Provide the (X, Y) coordinate of the cell's center where the given text is located.  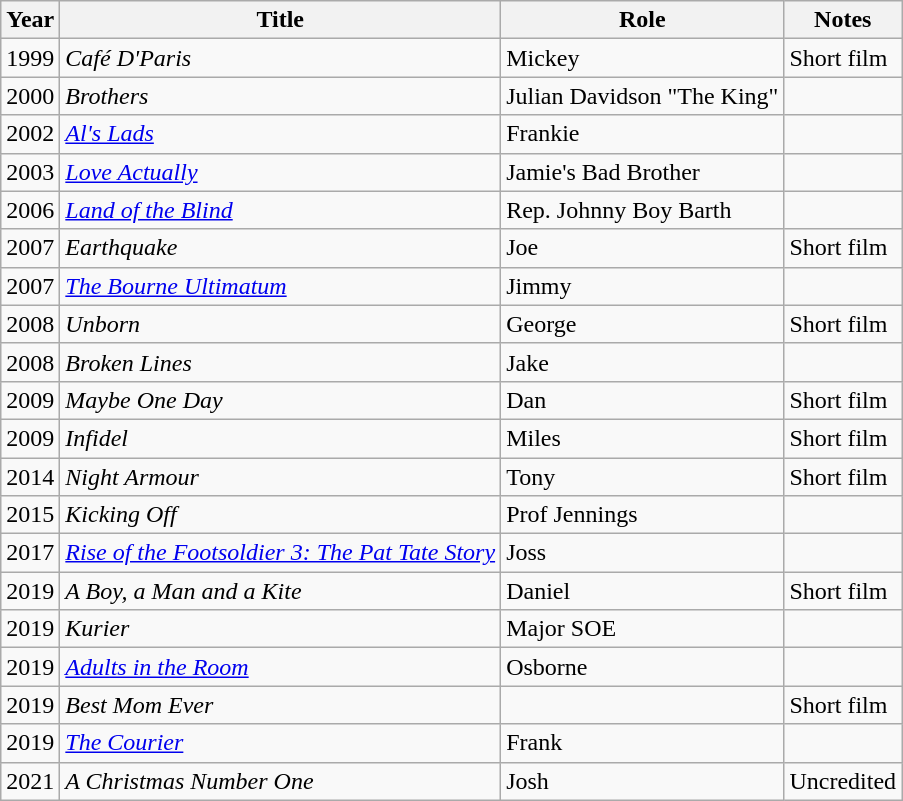
2021 (30, 781)
Daniel (642, 591)
2003 (30, 172)
Jake (642, 362)
The Courier (280, 743)
Joe (642, 248)
A Boy, a Man and a Kite (280, 591)
A Christmas Number One (280, 781)
Broken Lines (280, 362)
Notes (843, 20)
Osborne (642, 667)
Earthquake (280, 248)
Dan (642, 400)
2014 (30, 477)
Miles (642, 438)
Role (642, 20)
2000 (30, 96)
Tony (642, 477)
Al's Lads (280, 134)
Land of the Blind (280, 210)
Unborn (280, 324)
Title (280, 20)
Prof Jennings (642, 515)
Love Actually (280, 172)
Mickey (642, 58)
Best Mom Ever (280, 705)
Jamie's Bad Brother (642, 172)
2006 (30, 210)
Frank (642, 743)
Night Armour (280, 477)
Rise of the Footsoldier 3: The Pat Tate Story (280, 553)
Infidel (280, 438)
Josh (642, 781)
2002 (30, 134)
Brothers (280, 96)
Major SOE (642, 629)
Rep. Johnny Boy Barth (642, 210)
Frankie (642, 134)
2017 (30, 553)
Joss (642, 553)
Uncredited (843, 781)
Julian Davidson "The King" (642, 96)
The Bourne Ultimatum (280, 286)
1999 (30, 58)
Café D'Paris (280, 58)
Jimmy (642, 286)
Kicking Off (280, 515)
2015 (30, 515)
Year (30, 20)
Maybe One Day (280, 400)
Adults in the Room (280, 667)
George (642, 324)
Kurier (280, 629)
